From the cell containing the given text, extract its center point as [x, y] coordinate. 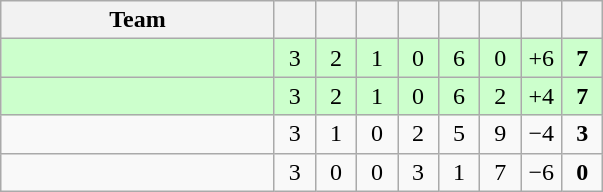
+6 [542, 58]
9 [500, 134]
−6 [542, 172]
+4 [542, 96]
5 [460, 134]
Team [138, 20]
−4 [542, 134]
